Return (X, Y) of the center of cell containing provided text 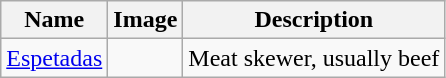
Description (314, 20)
Meat skewer, usually beef (314, 58)
Name (54, 20)
Image (146, 20)
Espetadas (54, 58)
